Pinpoint the cell where the given text exists, returning its [x, y] midpoint coordinate. 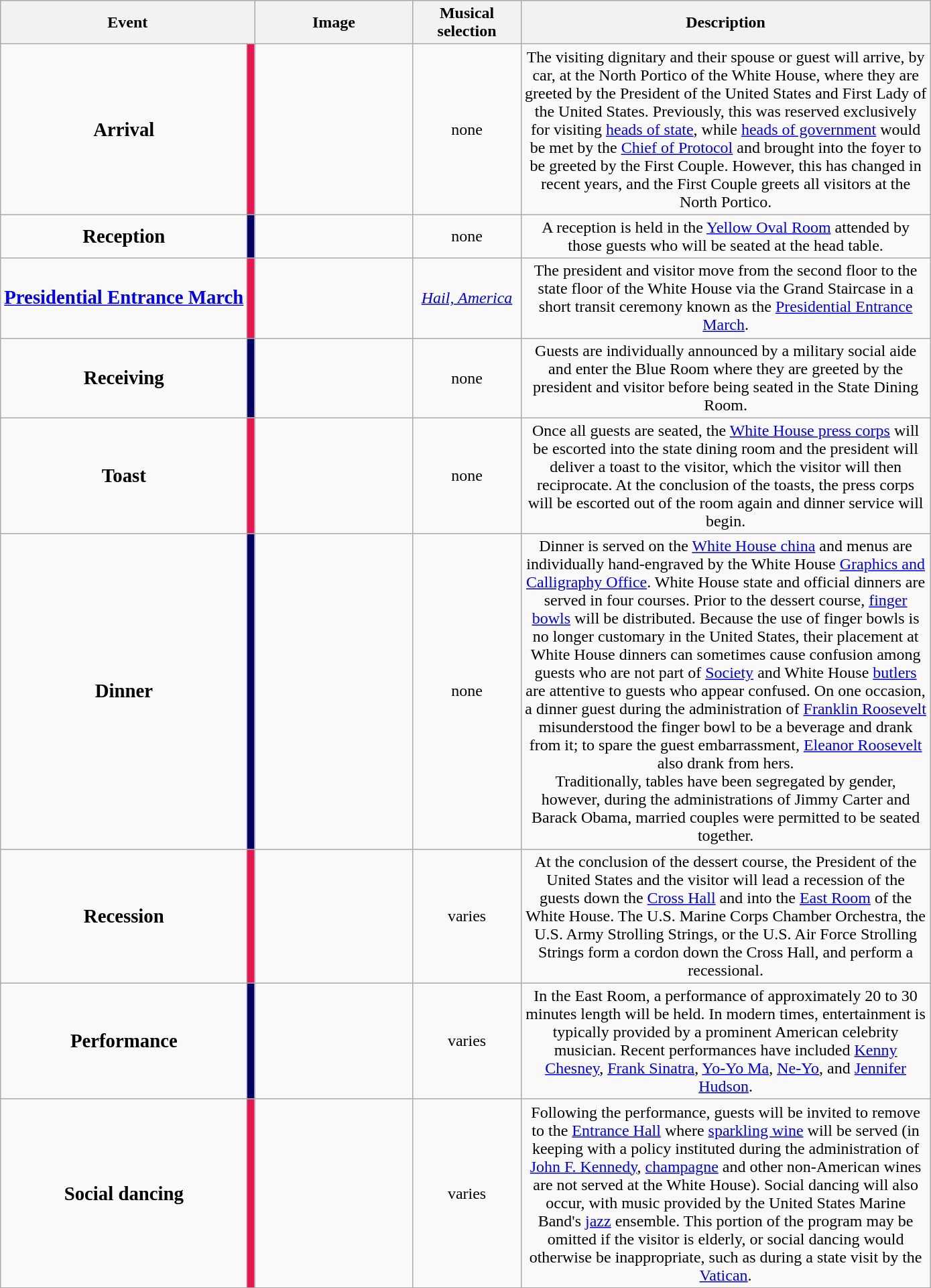
Dinner [124, 691]
Social dancing [124, 1193]
Toast [124, 476]
Image [334, 23]
Event [127, 23]
Hail, America [467, 298]
Musical selection [467, 23]
Receiving [124, 378]
A reception is held in the Yellow Oval Room attended by those guests who will be seated at the head table. [725, 236]
Arrival [124, 129]
Description [725, 23]
Performance [124, 1041]
Recession [124, 916]
Reception [124, 236]
Presidential Entrance March [124, 298]
